Capture the cell that displays the provided text and extract its [x, y] central coordinate. 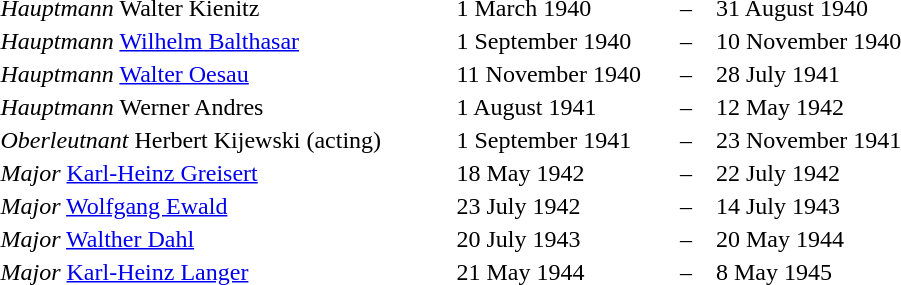
11 November 1940 [565, 74]
1 August 1941 [565, 107]
23 July 1942 [565, 206]
20 July 1943 [565, 239]
1 September 1940 [565, 41]
18 May 1942 [565, 173]
1 September 1941 [565, 140]
